Scan for the cell matching the given text and deliver its [X, Y] coordinate at center. 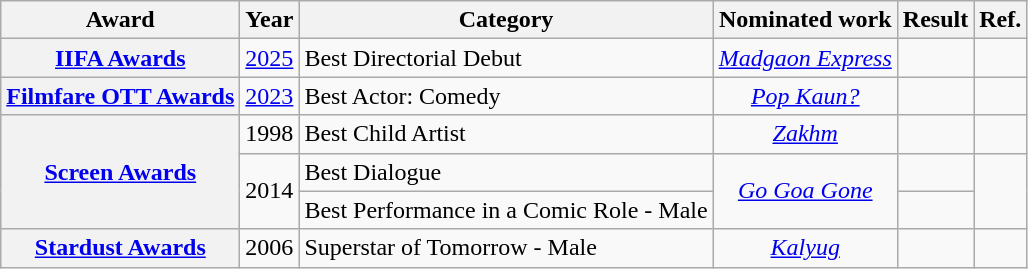
Best Dialogue [506, 172]
Best Child Artist [506, 134]
Pop Kaun? [805, 96]
Ref. [1000, 20]
Zakhm [805, 134]
Nominated work [805, 20]
Best Directorial Debut [506, 58]
Best Actor: Comedy [506, 96]
2025 [270, 58]
2014 [270, 191]
IIFA Awards [120, 58]
Year [270, 20]
Go Goa Gone [805, 191]
Result [935, 20]
Filmfare OTT Awards [120, 96]
Superstar of Tomorrow - Male [506, 248]
Award [120, 20]
1998 [270, 134]
2023 [270, 96]
2006 [270, 248]
Category [506, 20]
Best Performance in a Comic Role - Male [506, 210]
Kalyug [805, 248]
Screen Awards [120, 172]
Stardust Awards [120, 248]
Madgaon Express [805, 58]
